Extract the [x, y] coordinate from the center of the cell holding the provided text.  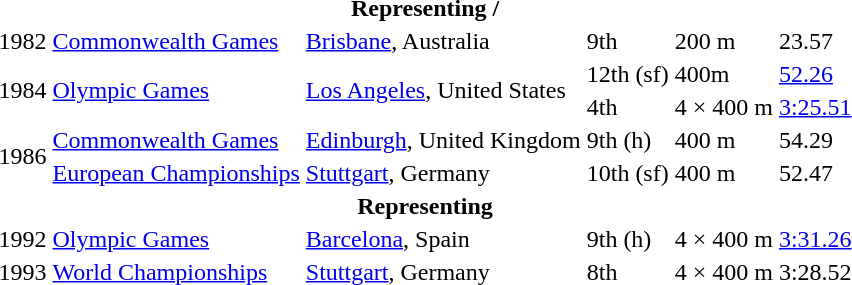
4th [628, 107]
Brisbane, Australia [443, 41]
12th (sf) [628, 74]
Barcelona, Spain [443, 239]
Stuttgart, Germany [443, 173]
400m [724, 74]
European Championships [176, 173]
Edinburgh, United Kingdom [443, 140]
Los Angeles, United States [443, 90]
10th (sf) [628, 173]
200 m [724, 41]
9th [628, 41]
